Provide the [X, Y] coordinate of the cell's center where the given text is located.  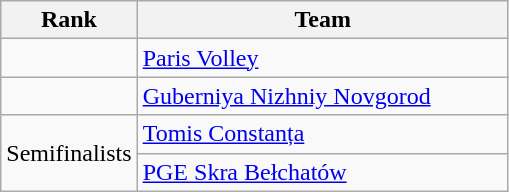
PGE Skra Bełchatów [322, 172]
Team [322, 20]
Paris Volley [322, 58]
Rank [69, 20]
Guberniya Nizhniy Novgorod [322, 96]
Semifinalists [69, 153]
Tomis Constanța [322, 134]
